Identify which cell holds the provided text, then report its (X, Y) central coordinate. 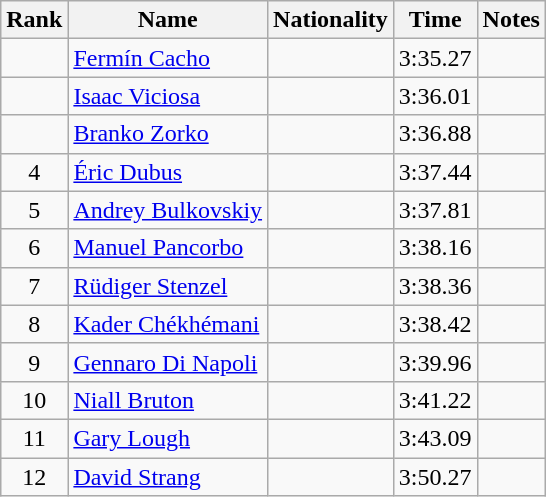
8 (34, 324)
3:37.81 (435, 210)
Fermín Cacho (168, 58)
Name (168, 20)
5 (34, 210)
12 (34, 477)
Time (435, 20)
10 (34, 400)
Niall Bruton (168, 400)
Branko Zorko (168, 134)
David Strang (168, 477)
3:50.27 (435, 477)
Kader Chékhémani (168, 324)
11 (34, 438)
3:38.42 (435, 324)
Éric Dubus (168, 172)
Rank (34, 20)
Nationality (331, 20)
Rüdiger Stenzel (168, 286)
3:35.27 (435, 58)
Isaac Viciosa (168, 96)
Andrey Bulkovskiy (168, 210)
3:38.36 (435, 286)
Notes (511, 20)
Gary Lough (168, 438)
4 (34, 172)
3:41.22 (435, 400)
3:36.01 (435, 96)
3:39.96 (435, 362)
7 (34, 286)
3:38.16 (435, 248)
3:43.09 (435, 438)
Gennaro Di Napoli (168, 362)
3:36.88 (435, 134)
6 (34, 248)
3:37.44 (435, 172)
Manuel Pancorbo (168, 248)
9 (34, 362)
